Capture the cell that displays the provided text and extract its (X, Y) central coordinate. 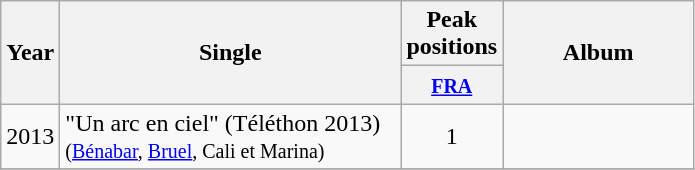
Single (230, 52)
FRA (452, 85)
2013 (30, 136)
Peak positions (452, 34)
Year (30, 52)
"Un arc en ciel" (Téléthon 2013) (Bénabar, Bruel, Cali et Marina) (230, 136)
1 (452, 136)
Album (598, 52)
